Extract the (x, y) coordinate from the center of the cell holding the provided text.  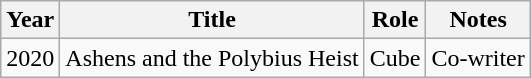
Cube (395, 58)
Role (395, 20)
Title (212, 20)
Co-writer (478, 58)
2020 (30, 58)
Notes (478, 20)
Ashens and the Polybius Heist (212, 58)
Year (30, 20)
